For the text-containing cell, return its midpoint in [X, Y] coordinate format. 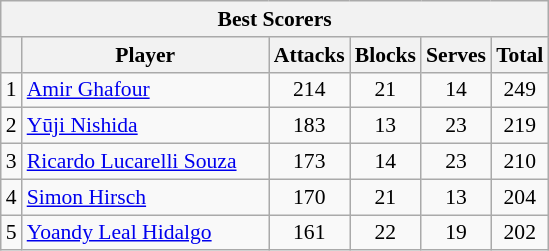
219 [520, 126]
19 [456, 233]
204 [520, 197]
170 [310, 197]
173 [310, 162]
4 [12, 197]
210 [520, 162]
Serves [456, 55]
Player [146, 55]
Blocks [386, 55]
5 [12, 233]
214 [310, 90]
1 [12, 90]
22 [386, 233]
Ricardo Lucarelli Souza [146, 162]
Yoandy Leal Hidalgo [146, 233]
Best Scorers [275, 19]
Amir Ghafour [146, 90]
183 [310, 126]
Simon Hirsch [146, 197]
161 [310, 233]
249 [520, 90]
3 [12, 162]
Attacks [310, 55]
202 [520, 233]
Total [520, 55]
Yūji Nishida [146, 126]
2 [12, 126]
